From the cell containing the given text, extract its center point as [x, y] coordinate. 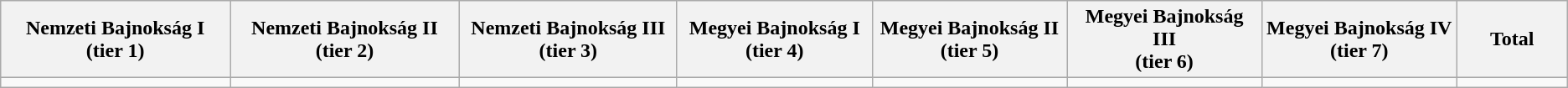
Megyei Bajnokság IV(tier 7) [1359, 39]
Nemzeti Bajnokság III(tier 3) [568, 39]
Nemzeti Bajnokság I(tier 1) [116, 39]
Nemzeti Bajnokság II(tier 2) [345, 39]
Total [1512, 39]
Megyei Bajnokság I(tier 4) [774, 39]
Megyei Bajnokság III(tier 6) [1164, 39]
Megyei Bajnokság II(tier 5) [970, 39]
